From the cell containing the given text, extract its center point as (X, Y) coordinate. 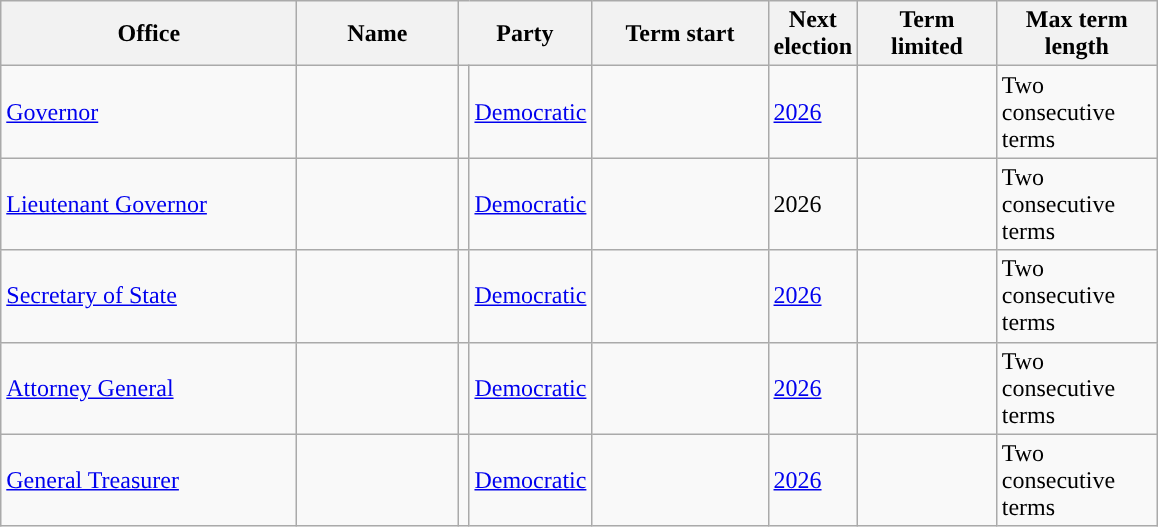
Next election (813, 34)
General Treasurer (149, 480)
Name (378, 34)
Term start (680, 34)
Lieutenant Governor (149, 204)
Secretary of State (149, 296)
Attorney General (149, 388)
Max term length (1076, 34)
Term limited (928, 34)
Office (149, 34)
Governor (149, 112)
Party (525, 34)
